From the cell containing the given text, extract its center point as (x, y) coordinate. 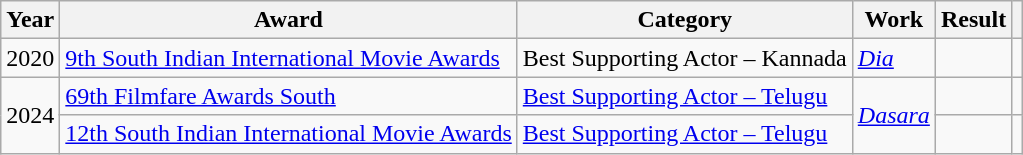
Best Supporting Actor – Kannada (684, 58)
9th South Indian International Movie Awards (288, 58)
Result (973, 20)
Award (288, 20)
Year (30, 20)
69th Filmfare Awards South (288, 96)
Dasara (894, 115)
Dia (894, 58)
2020 (30, 58)
Work (894, 20)
2024 (30, 115)
Category (684, 20)
12th South Indian International Movie Awards (288, 134)
